Capture the cell that displays the provided text and extract its [X, Y] central coordinate. 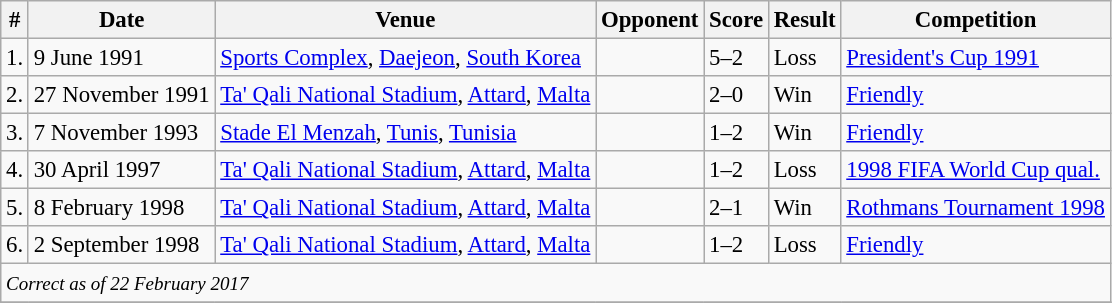
5–2 [736, 58]
9 June 1991 [121, 58]
Stade El Menzah, Tunis, Tunisia [406, 133]
Rothmans Tournament 1998 [976, 208]
2–1 [736, 208]
Opponent [650, 20]
2 September 1998 [121, 245]
2. [15, 95]
8 February 1998 [121, 208]
Score [736, 20]
5. [15, 208]
# [15, 20]
Correct as of 22 February 2017 [556, 283]
Venue [406, 20]
30 April 1997 [121, 170]
27 November 1991 [121, 95]
3. [15, 133]
4. [15, 170]
7 November 1993 [121, 133]
Competition [976, 20]
1998 FIFA World Cup qual. [976, 170]
Result [804, 20]
Date [121, 20]
6. [15, 245]
2–0 [736, 95]
Sports Complex, Daejeon, South Korea [406, 58]
1. [15, 58]
President's Cup 1991 [976, 58]
